Return (x, y) of the center of cell containing provided text 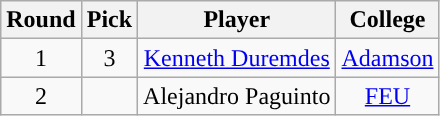
Round (41, 20)
Kenneth Duremdes (237, 58)
Alejandro Paguinto (237, 96)
Pick (109, 20)
Adamson (388, 58)
FEU (388, 96)
1 (41, 58)
College (388, 20)
2 (41, 96)
Player (237, 20)
3 (109, 58)
